Return the [x, y] coordinate for the center point of the cell that contains the specified text.  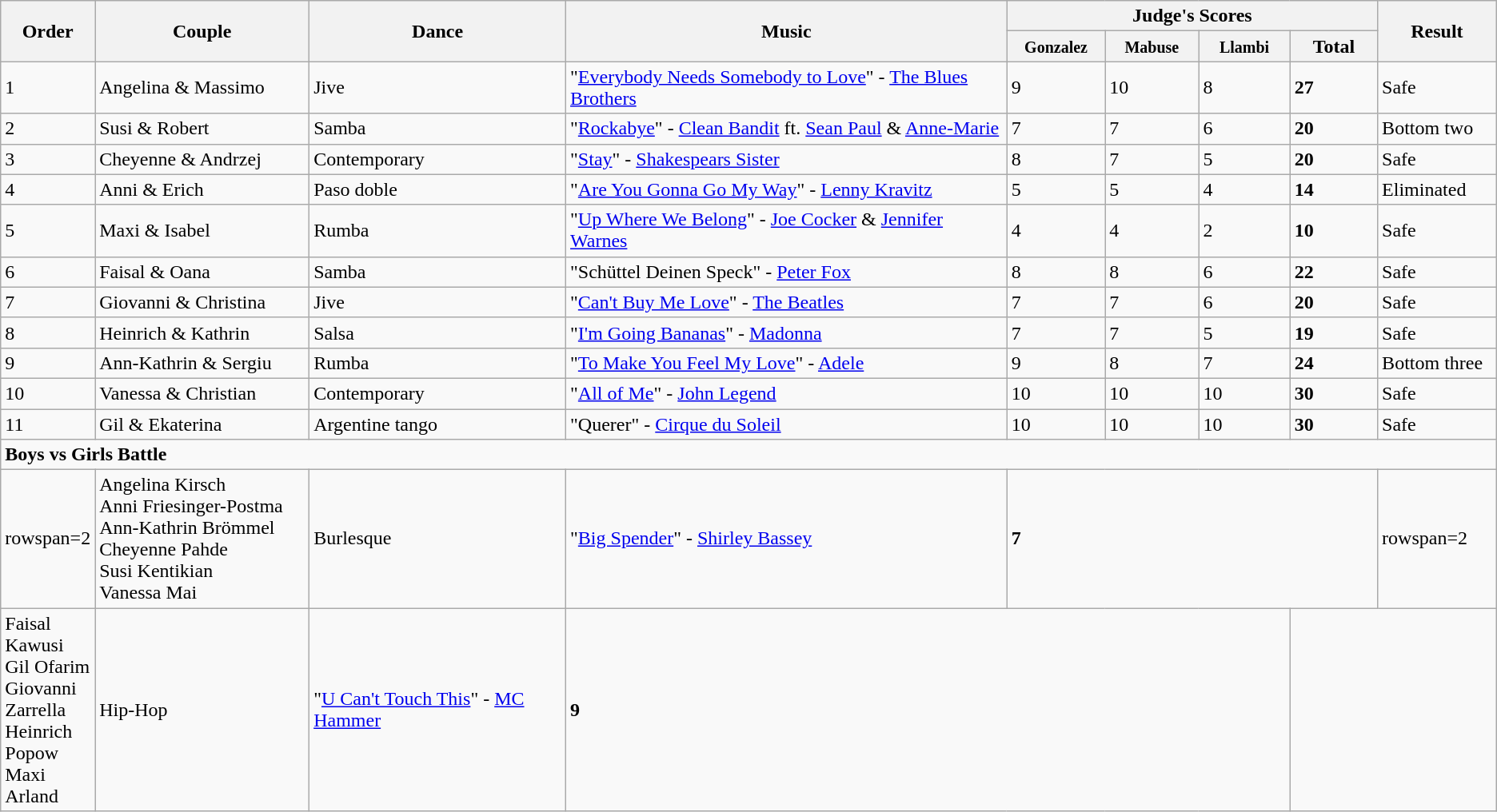
11 [48, 424]
Order [48, 31]
"Can't Buy Me Love" - The Beatles [787, 302]
Eliminated [1438, 189]
"All of Me" - John Legend [787, 393]
Angelina & Massimo [202, 88]
14 [1334, 189]
Salsa [438, 332]
Bottom three [1438, 363]
Hip-Hop [202, 710]
"Up Where We Belong" - Joe Cocker & Jennifer Warnes [787, 230]
Argentine tango [438, 424]
3 [48, 159]
Mabuse [1152, 46]
27 [1334, 88]
24 [1334, 363]
Total [1334, 46]
Result [1438, 31]
Bottom two [1438, 129]
19 [1334, 332]
Music [787, 31]
"U Can't Touch This" - MC Hammer [438, 710]
"Rockabye" - Clean Bandit ft. Sean Paul & Anne-Marie [787, 129]
"Stay" - Shakespears Sister [787, 159]
Heinrich & Kathrin [202, 332]
"To Make You Feel My Love" - Adele [787, 363]
Couple [202, 31]
Judge's Scores [1192, 16]
Maxi & Isabel [202, 230]
Susi & Robert [202, 129]
"Everybody Needs Somebody to Love" - The Blues Brothers [787, 88]
Burlesque [438, 539]
Faisal KawusiGil OfarimGiovanni ZarrellaHeinrich PopowMaxi Arland [48, 710]
Gonzalez [1056, 46]
"Querer" - Cirque du Soleil [787, 424]
"Schüttel Deinen Speck" - Peter Fox [787, 272]
Faisal & Oana [202, 272]
Angelina KirschAnni Friesinger-PostmaAnn-Kathrin BrömmelCheyenne PahdeSusi KentikianVanessa Mai [202, 539]
Gil & Ekaterina [202, 424]
Llambi [1244, 46]
22 [1334, 272]
"I'm Going Bananas" - Madonna [787, 332]
"Big Spender" - Shirley Bassey [787, 539]
Cheyenne & Andrzej [202, 159]
Paso doble [438, 189]
Boys vs Girls Battle [748, 455]
Dance [438, 31]
Giovanni & Christina [202, 302]
Ann-Kathrin & Sergiu [202, 363]
Anni & Erich [202, 189]
Vanessa & Christian [202, 393]
1 [48, 88]
"Are You Gonna Go My Way" - Lenny Kravitz [787, 189]
